Search for the cell housing the specified text and yield its (X, Y) center coordinate. 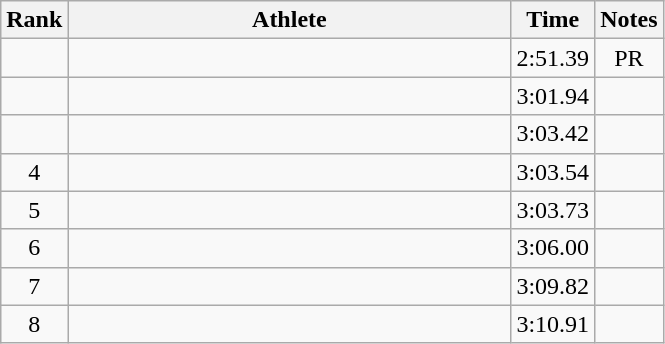
Time (553, 20)
Rank (34, 20)
3:09.82 (553, 286)
3:03.42 (553, 134)
Athlete (290, 20)
3:03.54 (553, 172)
3:03.73 (553, 210)
4 (34, 172)
2:51.39 (553, 58)
Notes (629, 20)
3:01.94 (553, 96)
8 (34, 324)
6 (34, 248)
7 (34, 286)
5 (34, 210)
3:06.00 (553, 248)
3:10.91 (553, 324)
PR (629, 58)
